Output the [X, Y] coordinate of the center of the cell containing the given text.  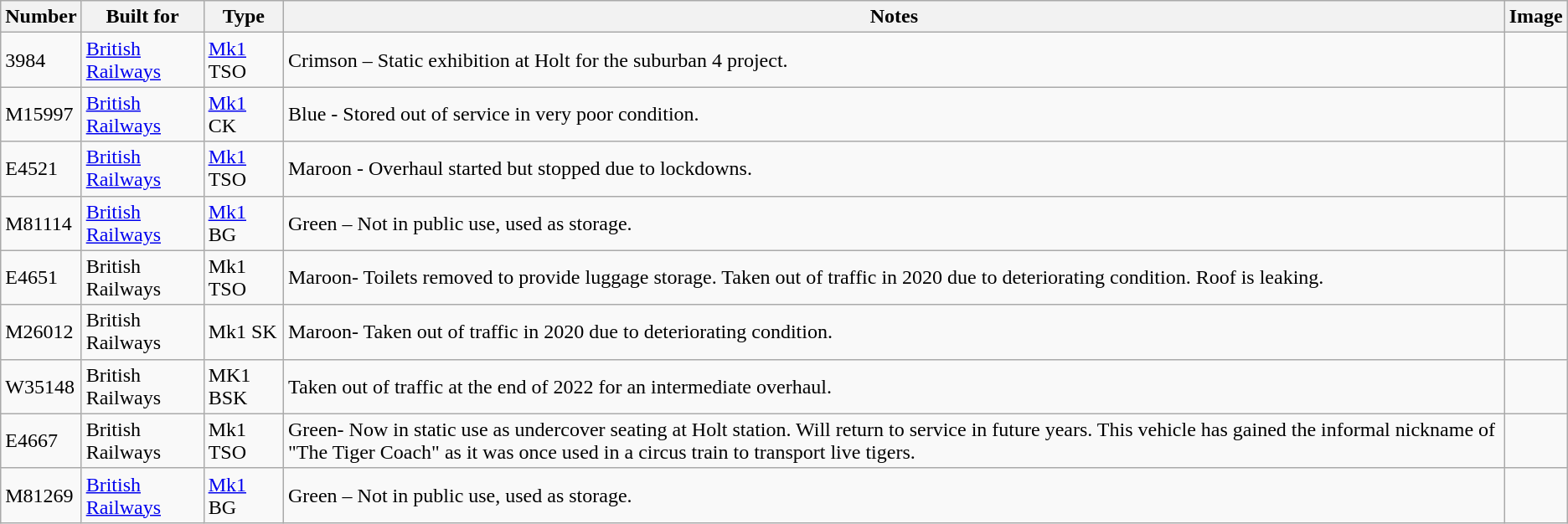
Built for [142, 17]
MK1 BSK [243, 387]
M26012 [41, 331]
Taken out of traffic at the end of 2022 for an intermediate overhaul. [894, 387]
W35148 [41, 387]
Maroon - Overhaul started but stopped due to lockdowns. [894, 169]
3984 [41, 60]
Mk1 SK [243, 331]
Type [243, 17]
M81114 [41, 223]
E4667 [41, 440]
Image [1536, 17]
M81269 [41, 496]
Maroon- Taken out of traffic in 2020 due to deteriorating condition. [894, 331]
Mk1 CK [243, 114]
Blue - Stored out of service in very poor condition. [894, 114]
Notes [894, 17]
Maroon- Toilets removed to provide luggage storage. Taken out of traffic in 2020 due to deteriorating condition. Roof is leaking. [894, 278]
M15997 [41, 114]
E4651 [41, 278]
E4521 [41, 169]
Number [41, 17]
Crimson – Static exhibition at Holt for the suburban 4 project. [894, 60]
